Find where the given text appears and provide that cell's center as [X, Y] coordinate. 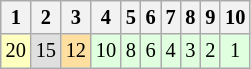
20 [16, 51]
9 [210, 17]
15 [46, 51]
5 [131, 17]
7 [171, 17]
12 [76, 51]
